From the cell containing the given text, extract its center point as [X, Y] coordinate. 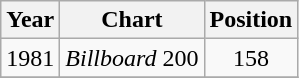
Chart [132, 20]
1981 [30, 58]
Year [30, 20]
Billboard 200 [132, 58]
Position [251, 20]
158 [251, 58]
